Extract the (X, Y) coordinate from the center of the cell holding the provided text.  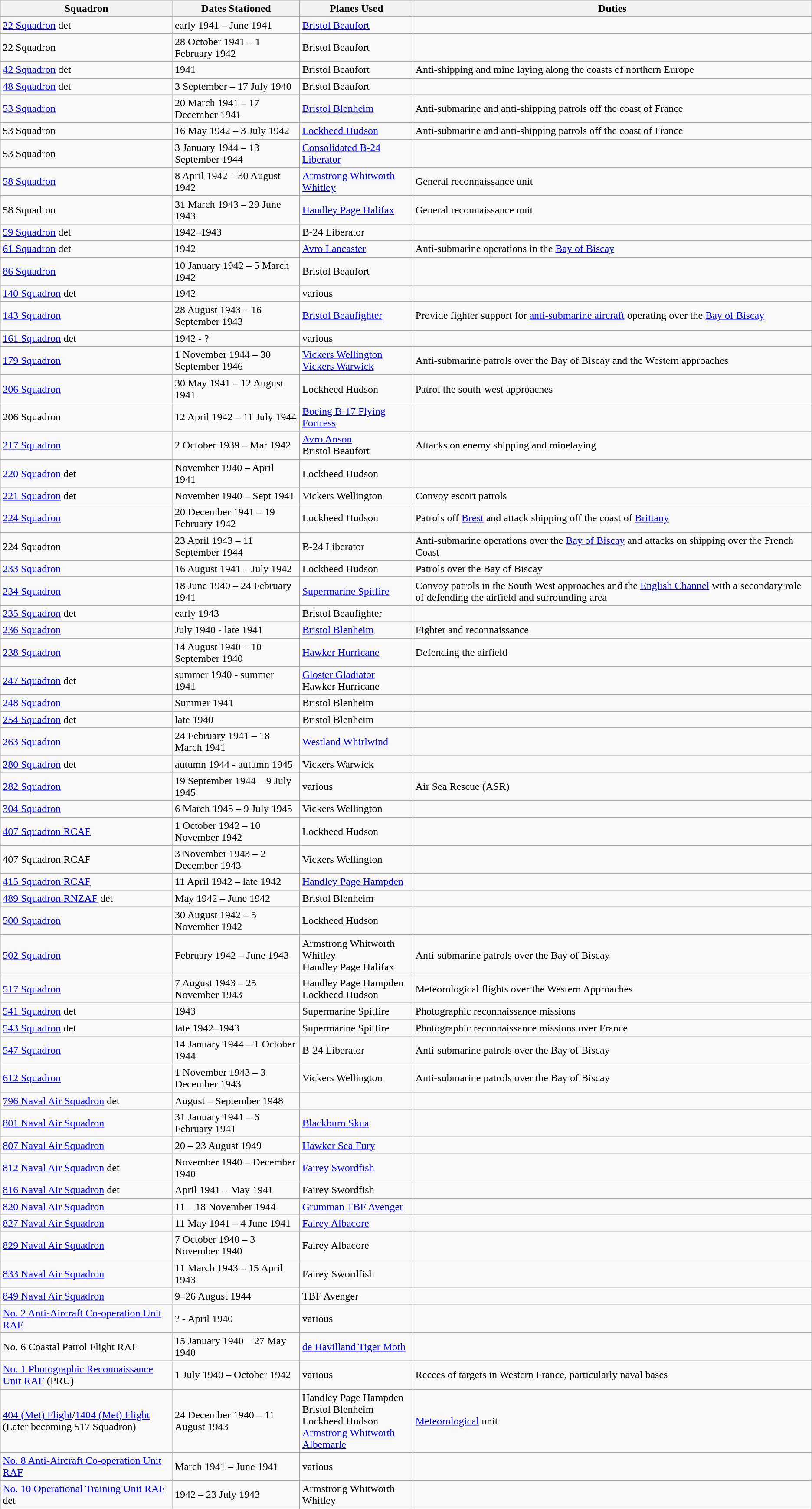
16 August 1941 – July 1942 (236, 569)
Photographic reconnaissance missions (612, 1011)
de Havilland Tiger Moth (357, 1346)
31 January 1941 – 6 February 1941 (236, 1123)
Dates Stationed (236, 9)
February 1942 – June 1943 (236, 955)
Duties (612, 9)
801 Naval Air Squadron (87, 1123)
812 Naval Air Squadron det (87, 1168)
236 Squadron (87, 630)
Recces of targets in Western France, particularly naval bases (612, 1375)
238 Squadron (87, 652)
220 Squadron det (87, 474)
? - April 1940 (236, 1319)
Grumman TBF Avenger (357, 1207)
1942 - ? (236, 338)
20 March 1941 – 17 December 1941 (236, 108)
10 January 1942 – 5 March 1942 (236, 271)
2 October 1939 – Mar 1942 (236, 445)
Hawker Hurricane (357, 652)
833 Naval Air Squadron (87, 1273)
234 Squadron (87, 591)
233 Squadron (87, 569)
1942 – 23 July 1943 (236, 1495)
November 1940 – Sept 1941 (236, 496)
217 Squadron (87, 445)
early 1941 – June 1941 (236, 25)
1 October 1942 – 10 November 1942 (236, 831)
247 Squadron det (87, 681)
No. 8 Anti-Aircraft Co-operation Unit RAF (87, 1467)
161 Squadron det (87, 338)
8 April 1942 – 30 August 1942 (236, 181)
415 Squadron RCAF (87, 882)
254 Squadron det (87, 720)
16 May 1942 – 3 July 1942 (236, 131)
30 August 1942 – 5 November 1942 (236, 920)
No. 10 Operational Training Unit RAF det (87, 1495)
489 Squadron RNZAF det (87, 898)
61 Squadron det (87, 249)
early 1943 (236, 613)
6 March 1945 – 9 July 1945 (236, 809)
827 Naval Air Squadron (87, 1223)
Patrols over the Bay of Biscay (612, 569)
19 September 1944 – 9 July 1945 (236, 787)
Meteorological flights over the Western Approaches (612, 989)
30 May 1941 – 12 August 1941 (236, 389)
12 April 1942 – 11 July 1944 (236, 417)
179 Squadron (87, 361)
Hawker Sea Fury (357, 1146)
235 Squadron det (87, 613)
Consolidated B-24 Liberator (357, 154)
Avro Lancaster (357, 249)
22 Squadron (87, 48)
14 August 1940 – 10 September 1940 (236, 652)
547 Squadron (87, 1051)
517 Squadron (87, 989)
Handley Page Halifax (357, 210)
Patrols off Brest and attack shipping off the coast of Brittany (612, 518)
3 January 1944 – 13 September 1944 (236, 154)
March 1941 – June 1941 (236, 1467)
Handley Page Hampden (357, 882)
807 Naval Air Squadron (87, 1146)
221 Squadron det (87, 496)
autumn 1944 - autumn 1945 (236, 764)
42 Squadron det (87, 70)
Handley Page HampdenBristol Blenheim Lockheed HudsonArmstrong Whitworth Albemarle (357, 1421)
Gloster GladiatorHawker Hurricane (357, 681)
August – September 1948 (236, 1101)
Armstrong Whitworth WhitleyHandley Page Halifax (357, 955)
18 June 1940 – 24 February 1941 (236, 591)
1942–1943 (236, 232)
282 Squadron (87, 787)
November 1940 – December 1940 (236, 1168)
24 February 1941 – 18 March 1941 (236, 742)
7 October 1940 – 3 November 1940 (236, 1246)
Avro AnsonBristol Beaufort (357, 445)
Blackburn Skua (357, 1123)
263 Squadron (87, 742)
Squadron (87, 9)
500 Squadron (87, 920)
849 Naval Air Squadron (87, 1296)
Planes Used (357, 9)
1941 (236, 70)
No. 2 Anti-Aircraft Co-operation Unit RAF (87, 1319)
541 Squadron det (87, 1011)
20 December 1941 – 19 February 1942 (236, 518)
24 December 1940 – 11 August 1943 (236, 1421)
11 – 18 November 1944 (236, 1207)
1 November 1943 – 3 December 1943 (236, 1078)
796 Naval Air Squadron det (87, 1101)
summer 1940 - summer 1941 (236, 681)
304 Squadron (87, 809)
Summer 1941 (236, 703)
11 May 1941 – 4 June 1941 (236, 1223)
Fighter and reconnaissance (612, 630)
22 Squadron det (87, 25)
59 Squadron det (87, 232)
3 September – 17 July 1940 (236, 86)
7 August 1943 – 25 November 1943 (236, 989)
November 1940 – April 1941 (236, 474)
Anti-shipping and mine laying along the coasts of northern Europe (612, 70)
28 August 1943 – 16 September 1943 (236, 316)
816 Naval Air Squadron det (87, 1190)
829 Naval Air Squadron (87, 1246)
143 Squadron (87, 316)
9–26 August 1944 (236, 1296)
Westland Whirlwind (357, 742)
248 Squadron (87, 703)
Meteorological unit (612, 1421)
Attacks on enemy shipping and minelaying (612, 445)
May 1942 – June 1942 (236, 898)
Anti-submarine operations in the Bay of Biscay (612, 249)
July 1940 - late 1941 (236, 630)
820 Naval Air Squadron (87, 1207)
Vickers Warwick (357, 764)
Vickers WellingtonVickers Warwick (357, 361)
Air Sea Rescue (ASR) (612, 787)
3 November 1943 – 2 December 1943 (236, 860)
28 October 1941 – 1 February 1942 (236, 48)
Convoy escort patrols (612, 496)
Boeing B-17 Flying Fortress (357, 417)
1 July 1940 – October 1942 (236, 1375)
Photographic reconnaissance missions over France (612, 1028)
612 Squadron (87, 1078)
543 Squadron det (87, 1028)
late 1942–1943 (236, 1028)
No. 6 Coastal Patrol Flight RAF (87, 1346)
1943 (236, 1011)
April 1941 – May 1941 (236, 1190)
502 Squadron (87, 955)
15 January 1940 – 27 May 1940 (236, 1346)
1 November 1944 – 30 September 1946 (236, 361)
Provide fighter support for anti-submarine aircraft operating over the Bay of Biscay (612, 316)
280 Squadron det (87, 764)
23 April 1943 – 11 September 1944 (236, 547)
404 (Met) Flight/1404 (Met) Flight(Later becoming 517 Squadron) (87, 1421)
Defending the airfield (612, 652)
Convoy patrols in the South West approaches and the English Channel with a secondary role of defending the airfield and surrounding area (612, 591)
86 Squadron (87, 271)
No. 1 Photographic Reconnaissance Unit RAF (PRU) (87, 1375)
11 March 1943 – 15 April 1943 (236, 1273)
48 Squadron det (87, 86)
Anti-submarine operations over the Bay of Biscay and attacks on shipping over the French Coast (612, 547)
11 April 1942 – late 1942 (236, 882)
Handley Page HampdenLockheed Hudson (357, 989)
20 – 23 August 1949 (236, 1146)
31 March 1943 – 29 June 1943 (236, 210)
14 January 1944 – 1 October 1944 (236, 1051)
TBF Avenger (357, 1296)
Anti-submarine patrols over the Bay of Biscay and the Western approaches (612, 361)
140 Squadron det (87, 294)
late 1940 (236, 720)
Patrol the south-west approaches (612, 389)
